Pinpoint the cell where the given text exists, returning its [X, Y] midpoint coordinate. 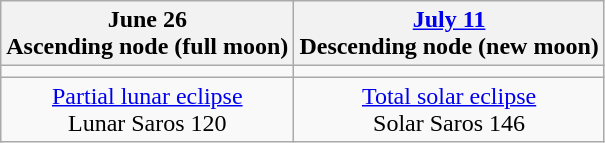
Partial lunar eclipseLunar Saros 120 [148, 110]
June 26Ascending node (full moon) [148, 34]
July 11Descending node (new moon) [449, 34]
Total solar eclipseSolar Saros 146 [449, 110]
